Return the [x, y] coordinate for the center point of the cell that contains the specified text.  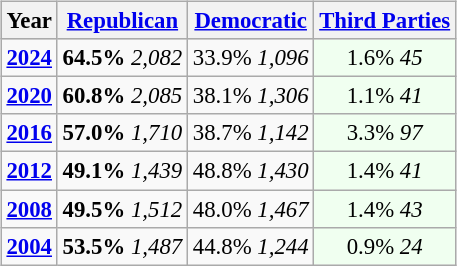
2008 [29, 209]
Third Parties [385, 21]
38.1% 1,306 [250, 96]
1.6% 45 [385, 58]
49.1% 1,439 [122, 171]
48.8% 1,430 [250, 171]
2024 [29, 58]
2004 [29, 246]
1.1% 41 [385, 96]
38.7% 1,142 [250, 133]
Year [29, 21]
60.8% 2,085 [122, 96]
48.0% 1,467 [250, 209]
1.4% 41 [385, 171]
1.4% 43 [385, 209]
2012 [29, 171]
2020 [29, 96]
Republican [122, 21]
53.5% 1,487 [122, 246]
57.0% 1,710 [122, 133]
44.8% 1,244 [250, 246]
0.9% 24 [385, 246]
Democratic [250, 21]
64.5% 2,082 [122, 58]
3.3% 97 [385, 133]
33.9% 1,096 [250, 58]
49.5% 1,512 [122, 209]
2016 [29, 133]
